Detect which cell encompasses the target text, then output its (X, Y) center coordinate. 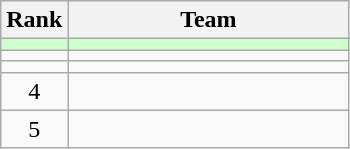
4 (34, 91)
Team (208, 20)
Rank (34, 20)
5 (34, 129)
